Provide the (X, Y) coordinate of the cell's center where the given text is located.  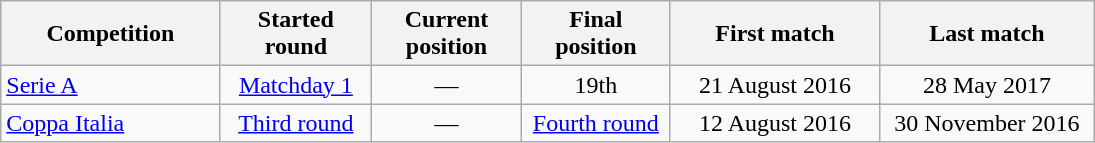
Current position (447, 34)
Third round (296, 123)
Fourth round (596, 123)
21 August 2016 (774, 85)
19th (596, 85)
Final position (596, 34)
Serie A (110, 85)
First match (774, 34)
Started round (296, 34)
Coppa Italia (110, 123)
Last match (988, 34)
12 August 2016 (774, 123)
28 May 2017 (988, 85)
30 November 2016 (988, 123)
Matchday 1 (296, 85)
Competition (110, 34)
